Return (x, y) of the center of cell containing provided text 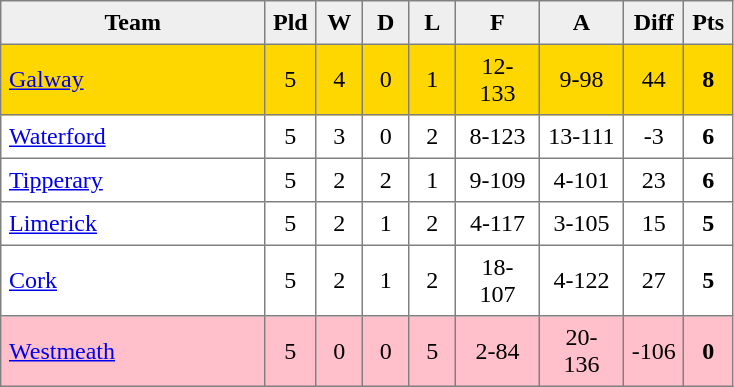
44 (653, 79)
W (339, 23)
3 (339, 137)
9-109 (497, 180)
8 (708, 79)
2-84 (497, 351)
4 (339, 79)
4-101 (581, 180)
Waterford (133, 137)
27 (653, 280)
4-122 (581, 280)
Cork (133, 280)
18-107 (497, 280)
9-98 (581, 79)
F (497, 23)
Limerick (133, 224)
23 (653, 180)
13-111 (581, 137)
Diff (653, 23)
Westmeath (133, 351)
20-136 (581, 351)
-106 (653, 351)
A (581, 23)
8-123 (497, 137)
15 (653, 224)
L (432, 23)
Tipperary (133, 180)
Galway (133, 79)
3-105 (581, 224)
Pts (708, 23)
-3 (653, 137)
Team (133, 23)
12-133 (497, 79)
4-117 (497, 224)
D (385, 23)
Pld (290, 23)
